Search for the cell housing the specified text and yield its [X, Y] center coordinate. 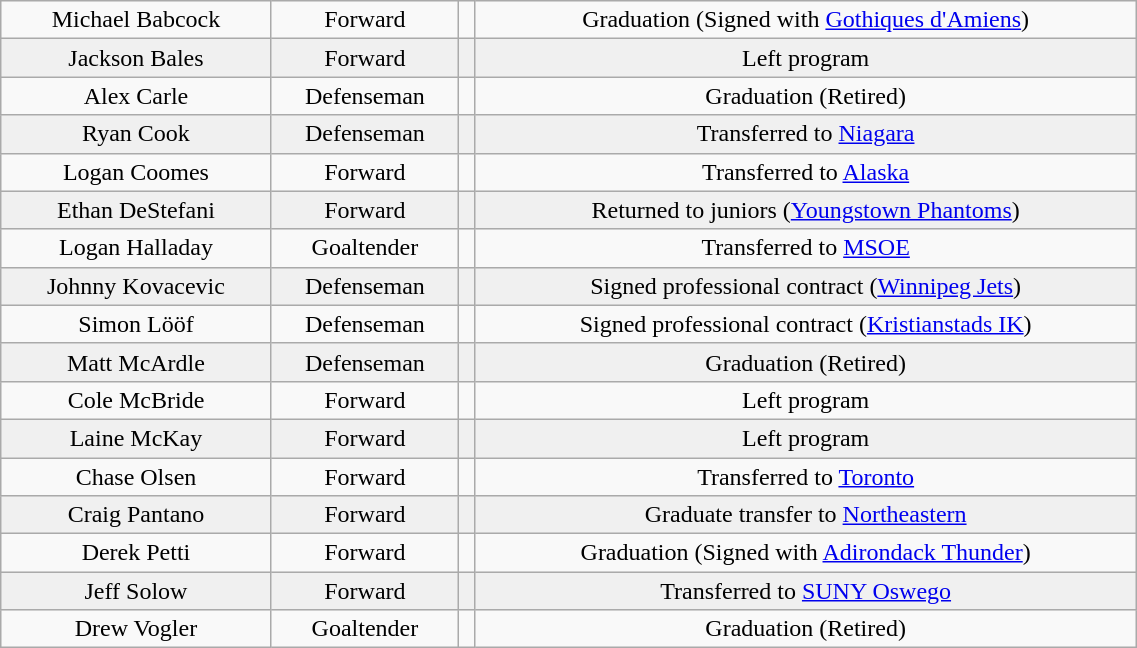
Matt McArdle [136, 362]
Transferred to Toronto [805, 477]
Signed professional contract (Kristianstads IK) [805, 324]
Drew Vogler [136, 629]
Craig Pantano [136, 515]
Jackson Bales [136, 58]
Simon Lööf [136, 324]
Jeff Solow [136, 591]
Michael Babcock [136, 20]
Transferred to Alaska [805, 172]
Ethan DeStefani [136, 210]
Transferred to SUNY Oswego [805, 591]
Returned to juniors (Youngstown Phantoms) [805, 210]
Laine McKay [136, 438]
Ryan Cook [136, 134]
Transferred to MSOE [805, 248]
Johnny Kovacevic [136, 286]
Chase Olsen [136, 477]
Signed professional contract (Winnipeg Jets) [805, 286]
Alex Carle [136, 96]
Cole McBride [136, 400]
Transferred to Niagara [805, 134]
Logan Coomes [136, 172]
Derek Petti [136, 553]
Graduation (Signed with Adirondack Thunder) [805, 553]
Logan Halladay [136, 248]
Graduate transfer to Northeastern [805, 515]
Graduation (Signed with Gothiques d'Amiens) [805, 20]
